Detect which cell encompasses the target text, then output its (x, y) center coordinate. 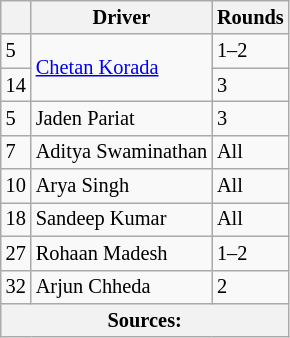
14 (16, 85)
Driver (122, 17)
Rounds (250, 17)
2 (250, 287)
18 (16, 219)
10 (16, 186)
32 (16, 287)
27 (16, 253)
Sources: (145, 320)
Arya Singh (122, 186)
Aditya Swaminathan (122, 152)
Jaden Pariat (122, 118)
Sandeep Kumar (122, 219)
Arjun Chheda (122, 287)
Rohaan Madesh (122, 253)
Chetan Korada (122, 68)
7 (16, 152)
